Search for the cell housing the specified text and yield its (X, Y) center coordinate. 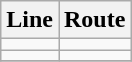
Line (30, 20)
Route (94, 20)
